Locate the cell with the specified text and output its (x, y) center coordinate. 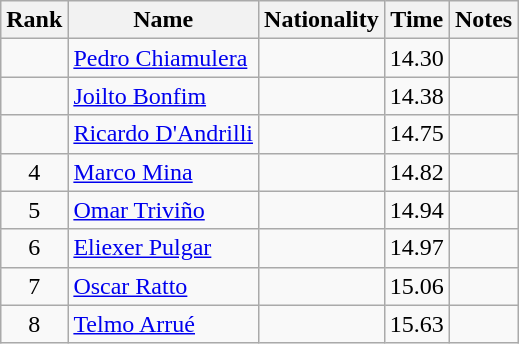
Ricardo D'Andrilli (164, 134)
Eliexer Pulgar (164, 248)
14.30 (416, 58)
7 (34, 286)
Nationality (322, 20)
Rank (34, 20)
14.82 (416, 172)
14.94 (416, 210)
14.97 (416, 248)
Joilto Bonfim (164, 96)
Oscar Ratto (164, 286)
6 (34, 248)
Omar Triviño (164, 210)
Time (416, 20)
Marco Mina (164, 172)
4 (34, 172)
14.75 (416, 134)
5 (34, 210)
8 (34, 324)
Pedro Chiamulera (164, 58)
Name (164, 20)
14.38 (416, 96)
15.06 (416, 286)
Telmo Arrué (164, 324)
15.63 (416, 324)
Notes (483, 20)
